Return the (X, Y) coordinate for the center point of the cell that contains the specified text.  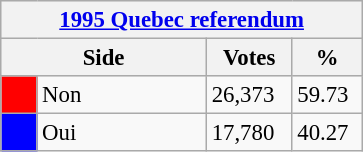
40.27 (328, 133)
Side (104, 58)
59.73 (328, 95)
% (328, 58)
Non (122, 95)
17,780 (249, 133)
26,373 (249, 95)
Votes (249, 58)
1995 Quebec referendum (182, 20)
Oui (122, 133)
